For the text-containing cell, return its midpoint in (x, y) coordinate format. 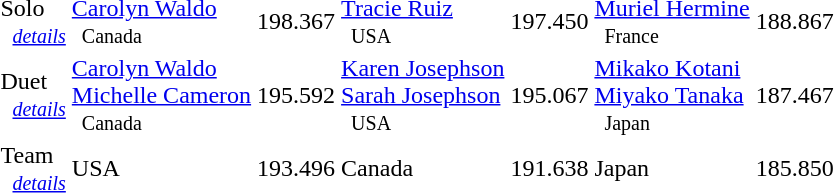
195.067 (550, 95)
Mikako Kotani Miyako Tanaka Japan (672, 95)
195.592 (296, 95)
Carolyn Waldo Michelle Cameron Canada (161, 95)
Karen Josephson Sarah Josephson USA (423, 95)
